Find where the given text appears and provide that cell's center as (X, Y) coordinate. 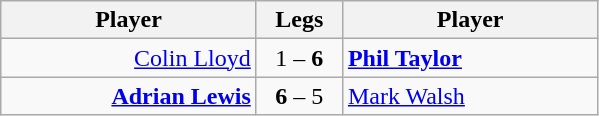
Phil Taylor (470, 58)
Mark Walsh (470, 96)
6 – 5 (299, 96)
Colin Lloyd (129, 58)
1 – 6 (299, 58)
Legs (299, 20)
Adrian Lewis (129, 96)
